Detect which cell encompasses the target text, then output its [x, y] center coordinate. 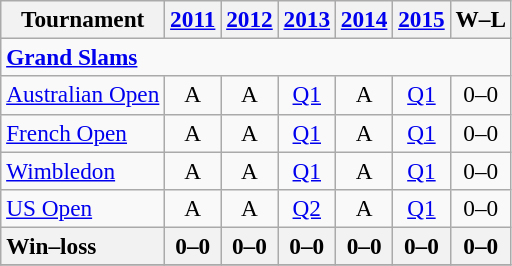
2011 [193, 19]
Q2 [306, 208]
US Open [83, 208]
Wimbledon [83, 170]
2014 [364, 19]
Australian Open [83, 95]
French Open [83, 133]
2012 [250, 19]
2015 [422, 19]
Win–loss [83, 246]
W–L [480, 19]
2013 [306, 19]
Tournament [83, 19]
Grand Slams [256, 57]
